Capture the cell that displays the provided text and extract its [X, Y] central coordinate. 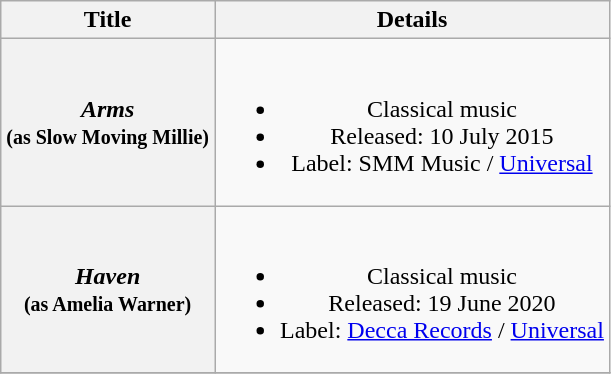
Classical musicReleased: 10 July 2015Label: SMM Music / Universal [412, 122]
Details [412, 20]
Haven(as Amelia Warner) [108, 290]
Classical musicReleased: 19 June 2020Label: Decca Records / Universal [412, 290]
Arms(as Slow Moving Millie) [108, 122]
Title [108, 20]
